Locate the cell with the specified text and output its [x, y] center coordinate. 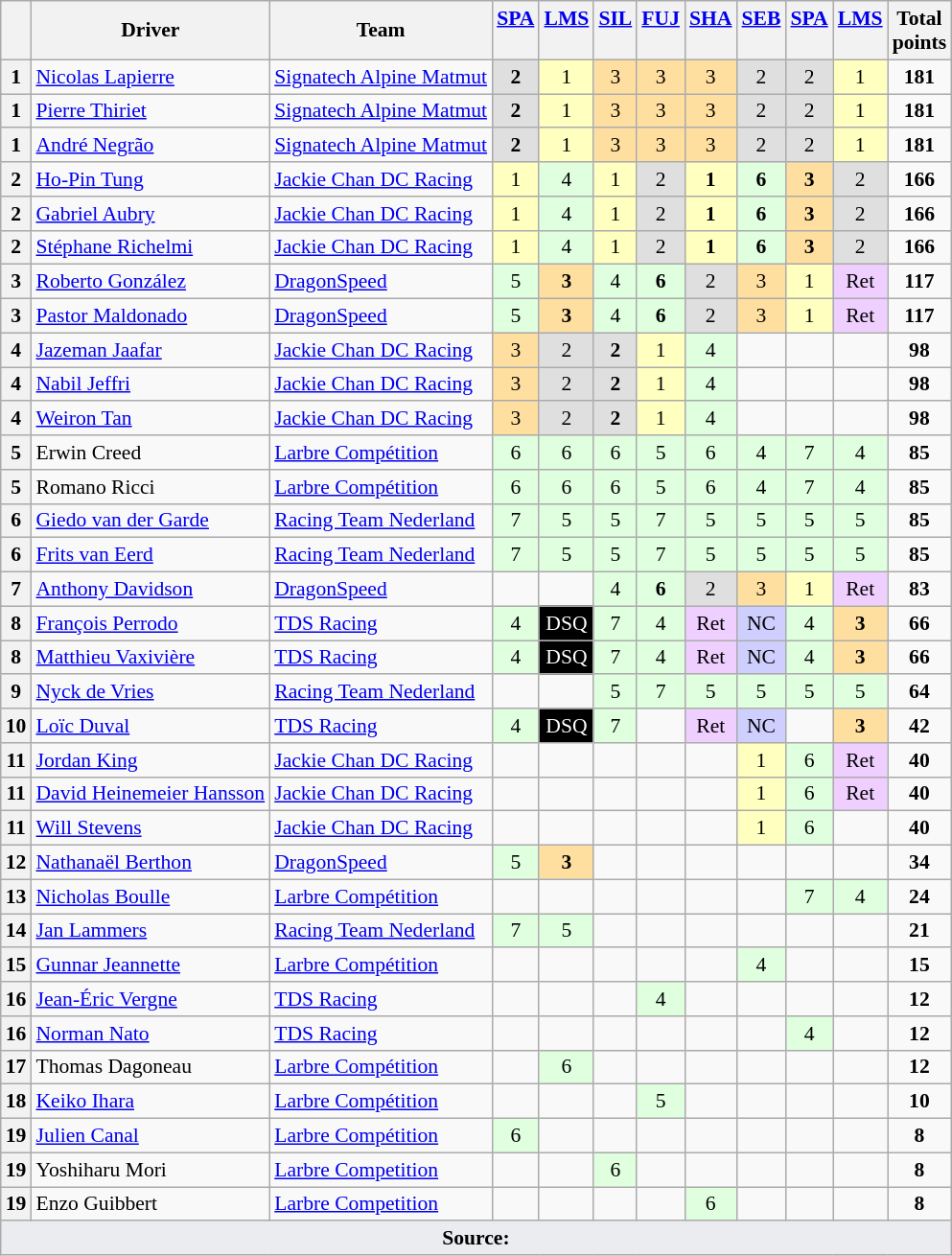
17 [16, 1067]
34 [920, 863]
Keiko Ihara [150, 1102]
Source: [476, 1239]
FUJ [661, 31]
21 [920, 931]
Norman Nato [150, 1034]
Ho-Pin Tung [150, 179]
Anthony Davidson [150, 590]
Gabriel Aubry [150, 214]
Nyck de Vries [150, 692]
Gunnar Jeannette [150, 965]
83 [920, 590]
François Perrodo [150, 623]
Julien Canal [150, 1136]
SEB [761, 31]
Nicholas Boulle [150, 896]
18 [16, 1102]
Driver [150, 31]
Weiron Tan [150, 419]
Frits van Eerd [150, 555]
9 [16, 692]
Erwin Creed [150, 453]
Totalpoints [920, 31]
64 [920, 692]
14 [16, 931]
Team [381, 31]
Jean-Éric Vergne [150, 999]
Pierre Thiriet [150, 111]
Matthieu Vaxivière [150, 658]
Thomas Dagoneau [150, 1067]
André Negrão [150, 146]
Stéphane Richelmi [150, 247]
Enzo Guibbert [150, 1204]
David Heinemeier Hansson [150, 794]
Jordan King [150, 760]
42 [920, 726]
Will Stevens [150, 828]
Pastor Maldonado [150, 316]
Jazeman Jaafar [150, 350]
Loïc Duval [150, 726]
Romano Ricci [150, 487]
24 [920, 896]
Nabil Jeffri [150, 384]
Roberto González [150, 282]
Giedo van der Garde [150, 521]
Jan Lammers [150, 931]
SIL [615, 31]
Nicolas Lapierre [150, 77]
13 [16, 896]
Nathanaël Berthon [150, 863]
Yoshiharu Mori [150, 1170]
SHA [711, 31]
